From the cell containing the given text, extract its center point as [x, y] coordinate. 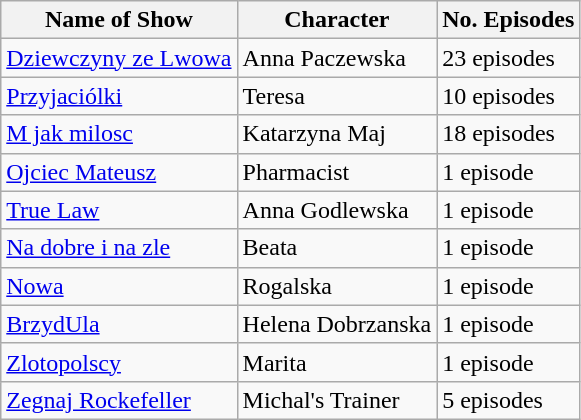
Ojciec Mateusz [119, 172]
Michal's Trainer [337, 400]
10 episodes [508, 96]
Character [337, 20]
Anna Paczewska [337, 58]
Name of Show [119, 20]
Marita [337, 362]
Zegnaj Rockefeller [119, 400]
Pharmacist [337, 172]
No. Episodes [508, 20]
Anna Godlewska [337, 210]
Nowa [119, 286]
Katarzyna Maj [337, 134]
Zlotopolscy [119, 362]
23 episodes [508, 58]
BrzydUla [119, 324]
M jak milosc [119, 134]
Przyjaciólki [119, 96]
18 episodes [508, 134]
Dziewczyny ze Lwowa [119, 58]
Teresa [337, 96]
True Law [119, 210]
Beata [337, 248]
Rogalska [337, 286]
Helena Dobrzanska [337, 324]
Na dobre i na zle [119, 248]
5 episodes [508, 400]
